Identify which cell holds the provided text, then report its [X, Y] central coordinate. 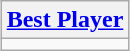
Best Player [65, 20]
